Return (x, y) of the center of cell containing provided text 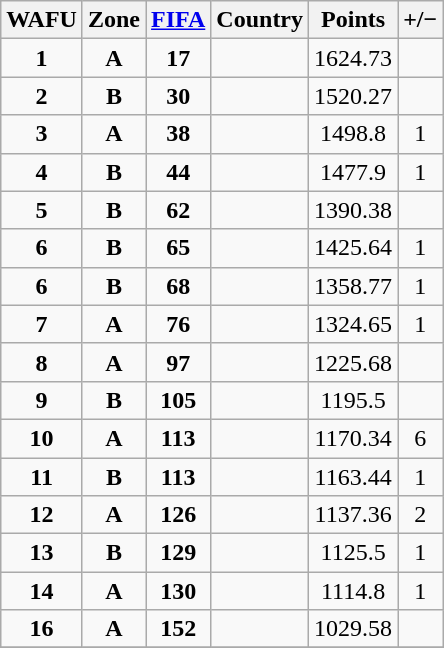
1324.65 (354, 324)
5 (42, 210)
1163.44 (354, 477)
68 (178, 286)
1029.58 (354, 629)
76 (178, 324)
17 (178, 58)
38 (178, 134)
1137.36 (354, 515)
1520.27 (354, 96)
10 (42, 438)
4 (42, 172)
11 (42, 477)
126 (178, 515)
30 (178, 96)
1498.8 (354, 134)
Zone (114, 20)
+/− (420, 20)
14 (42, 591)
9 (42, 400)
105 (178, 400)
1358.77 (354, 286)
65 (178, 248)
12 (42, 515)
152 (178, 629)
WAFU (42, 20)
1170.34 (354, 438)
1195.5 (354, 400)
13 (42, 553)
1390.38 (354, 210)
Points (354, 20)
3 (42, 134)
1225.68 (354, 362)
97 (178, 362)
62 (178, 210)
129 (178, 553)
Country (260, 20)
16 (42, 629)
7 (42, 324)
1114.8 (354, 591)
130 (178, 591)
1425.64 (354, 248)
1477.9 (354, 172)
8 (42, 362)
44 (178, 172)
1624.73 (354, 58)
1125.5 (354, 553)
FIFA (178, 20)
